Detect which cell encompasses the target text, then output its [X, Y] center coordinate. 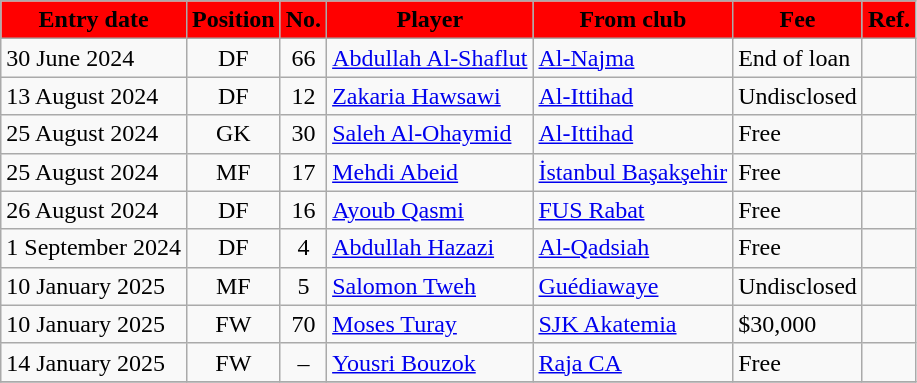
Saleh Al-Ohaymid [430, 134]
– [303, 362]
İstanbul Başakşehir [633, 172]
1 September 2024 [94, 248]
17 [303, 172]
Yousri Bouzok [430, 362]
4 [303, 248]
30 [303, 134]
Salomon Tweh [430, 286]
Ayoub Qasmi [430, 210]
Abdullah Hazazi [430, 248]
Mehdi Abeid [430, 172]
End of loan [798, 58]
14 January 2025 [94, 362]
Ref. [888, 20]
Fee [798, 20]
12 [303, 96]
From club [633, 20]
Guédiawaye [633, 286]
Moses Turay [430, 324]
Abdullah Al-Shaflut [430, 58]
$30,000 [798, 324]
30 June 2024 [94, 58]
16 [303, 210]
13 August 2024 [94, 96]
SJK Akatemia [633, 324]
FUS Rabat [633, 210]
Al-Najma [633, 58]
Entry date [94, 20]
26 August 2024 [94, 210]
Raja CA [633, 362]
70 [303, 324]
66 [303, 58]
GK [233, 134]
Zakaria Hawsawi [430, 96]
Player [430, 20]
No. [303, 20]
Position [233, 20]
Al-Qadsiah [633, 248]
5 [303, 286]
